Output the (X, Y) coordinate of the center of the cell containing the given text.  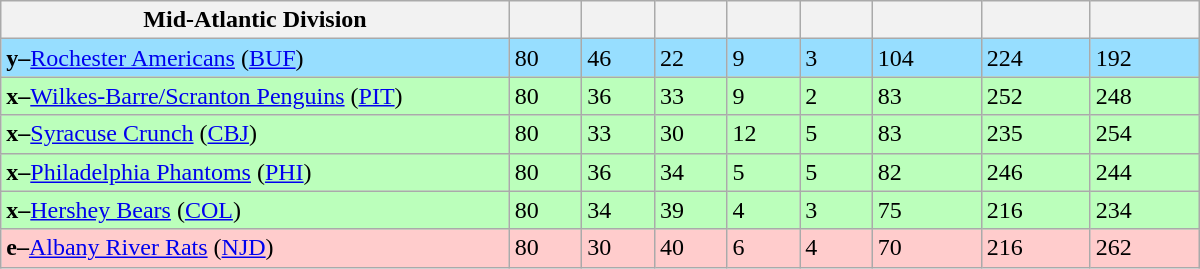
224 (1036, 58)
252 (1036, 96)
254 (1144, 134)
39 (690, 210)
70 (926, 248)
y–Rochester Americans (BUF) (255, 58)
244 (1144, 172)
x–Syracuse Crunch (CBJ) (255, 134)
Mid-Atlantic Division (255, 20)
40 (690, 248)
262 (1144, 248)
192 (1144, 58)
22 (690, 58)
6 (764, 248)
x–Philadelphia Phantoms (PHI) (255, 172)
2 (836, 96)
82 (926, 172)
234 (1144, 210)
75 (926, 210)
x–Wilkes-Barre/Scranton Penguins (PIT) (255, 96)
104 (926, 58)
246 (1036, 172)
235 (1036, 134)
12 (764, 134)
e–Albany River Rats (NJD) (255, 248)
x–Hershey Bears (COL) (255, 210)
46 (618, 58)
248 (1144, 96)
